Identify which cell holds the provided text, then report its [x, y] central coordinate. 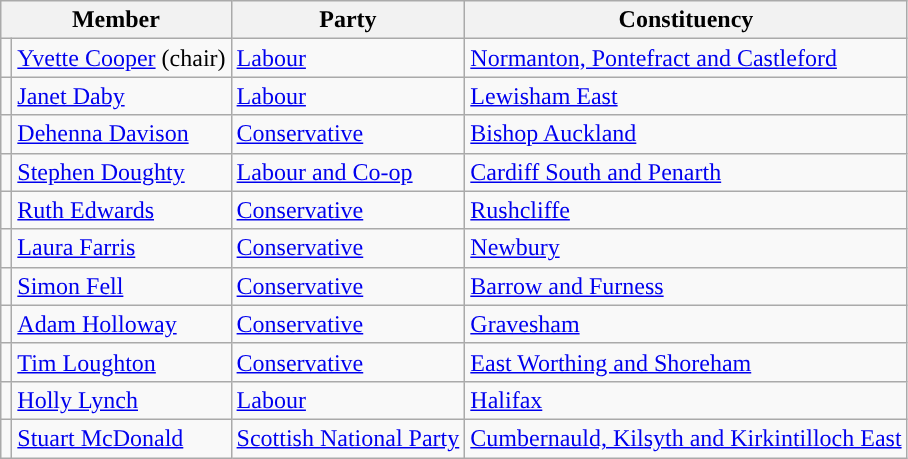
Cardiff South and Penarth [686, 172]
Lewisham East [686, 96]
Ruth Edwards [122, 210]
Member [116, 20]
Normanton, Pontefract and Castleford [686, 58]
Rushcliffe [686, 210]
Janet Daby [122, 96]
East Worthing and Shoreham [686, 362]
Labour and Co-op [348, 172]
Tim Loughton [122, 362]
Adam Holloway [122, 324]
Stephen Doughty [122, 172]
Laura Farris [122, 248]
Simon Fell [122, 286]
Scottish National Party [348, 438]
Gravesham [686, 324]
Barrow and Furness [686, 286]
Party [348, 20]
Bishop Auckland [686, 134]
Newbury [686, 248]
Constituency [686, 20]
Holly Lynch [122, 400]
Halifax [686, 400]
Yvette Cooper (chair) [122, 58]
Dehenna Davison [122, 134]
Cumbernauld, Kilsyth and Kirkintilloch East [686, 438]
Stuart McDonald [122, 438]
